Determine the [x, y] coordinate at the center of the cell enclosing the given text.  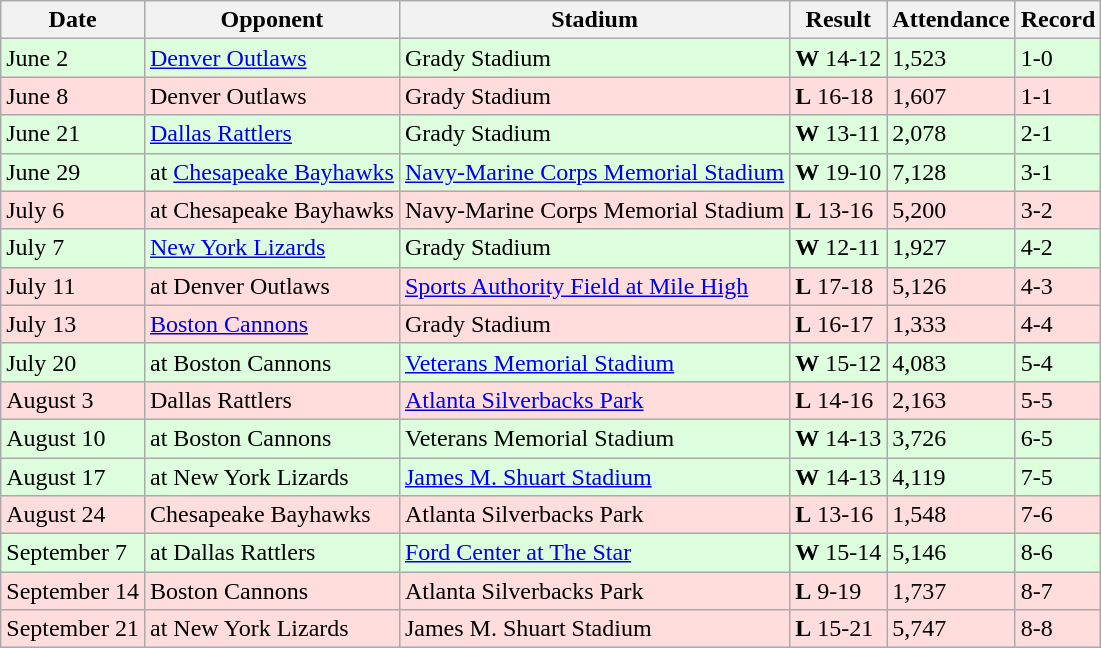
June 29 [73, 172]
September 7 [73, 553]
1,548 [951, 515]
3-1 [1058, 172]
5,146 [951, 553]
5-4 [1058, 362]
Ford Center at The Star [594, 553]
1,607 [951, 96]
September 14 [73, 591]
8-7 [1058, 591]
W 14-12 [838, 58]
5,200 [951, 210]
Opponent [272, 20]
August 10 [73, 438]
at Denver Outlaws [272, 286]
July 20 [73, 362]
July 7 [73, 248]
4,083 [951, 362]
1-0 [1058, 58]
W 19-10 [838, 172]
2,078 [951, 134]
W 15-14 [838, 553]
at Dallas Rattlers [272, 553]
June 8 [73, 96]
July 11 [73, 286]
Date [73, 20]
July 6 [73, 210]
L 9-19 [838, 591]
2-1 [1058, 134]
8-8 [1058, 629]
L 15-21 [838, 629]
W 15-12 [838, 362]
3,726 [951, 438]
August 3 [73, 400]
3-2 [1058, 210]
June 2 [73, 58]
Attendance [951, 20]
June 21 [73, 134]
August 24 [73, 515]
New York Lizards [272, 248]
2,163 [951, 400]
5,126 [951, 286]
7,128 [951, 172]
8-6 [1058, 553]
August 17 [73, 477]
1,523 [951, 58]
W 13-11 [838, 134]
1,737 [951, 591]
5,747 [951, 629]
4-2 [1058, 248]
L 17-18 [838, 286]
Result [838, 20]
7-5 [1058, 477]
September 21 [73, 629]
1,333 [951, 324]
Stadium [594, 20]
1,927 [951, 248]
Chesapeake Bayhawks [272, 515]
7-6 [1058, 515]
6-5 [1058, 438]
L 16-17 [838, 324]
4-3 [1058, 286]
July 13 [73, 324]
L 16-18 [838, 96]
Record [1058, 20]
W 12-11 [838, 248]
L 14-16 [838, 400]
4-4 [1058, 324]
Sports Authority Field at Mile High [594, 286]
5-5 [1058, 400]
1-1 [1058, 96]
4,119 [951, 477]
